Identify which cell holds the provided text, then report its [x, y] central coordinate. 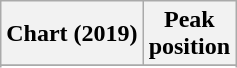
Chart (2019) [72, 34]
Peakposition [189, 34]
